Find where the given text appears and provide that cell's center as [X, Y] coordinate. 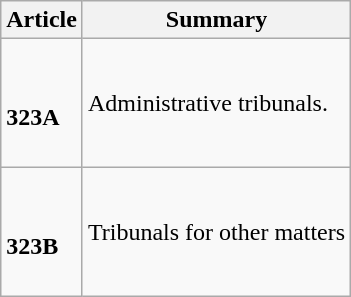
Summary [216, 20]
Article [42, 20]
323B [42, 232]
Tribunals for other matters [216, 232]
323A [42, 104]
Administrative tribunals. [216, 104]
